Locate the cell with the specified text and output its [X, Y] center coordinate. 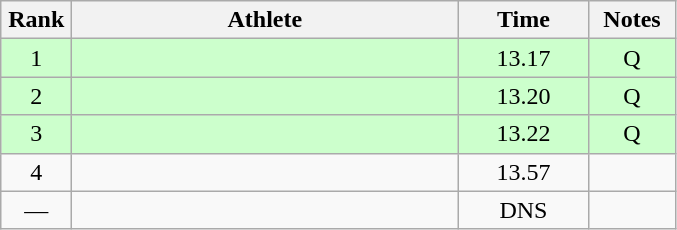
4 [36, 172]
Rank [36, 20]
13.17 [524, 58]
13.20 [524, 96]
1 [36, 58]
13.22 [524, 134]
— [36, 210]
3 [36, 134]
DNS [524, 210]
Athlete [265, 20]
Time [524, 20]
13.57 [524, 172]
Notes [632, 20]
2 [36, 96]
